Return the (X, Y) coordinate for the center point of the cell that contains the specified text.  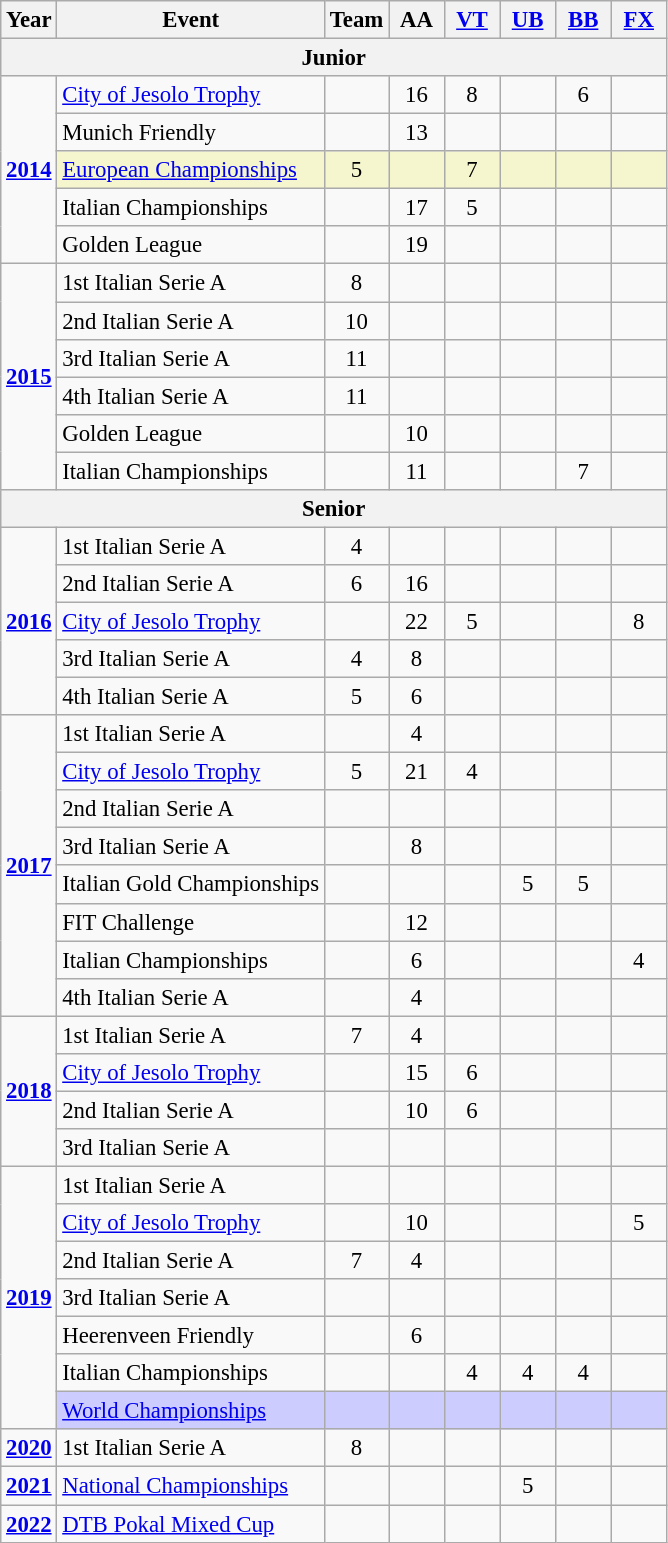
15 (417, 1073)
12 (417, 922)
17 (417, 208)
UB (528, 20)
2015 (29, 377)
Munich Friendly (191, 133)
22 (417, 621)
World Championships (191, 1411)
2016 (29, 621)
DTB Pokal Mixed Cup (191, 1524)
Year (29, 20)
2020 (29, 1449)
21 (417, 772)
Italian Gold Championships (191, 885)
AA (417, 20)
13 (417, 133)
2021 (29, 1486)
2014 (29, 170)
National Championships (191, 1486)
FIT Challenge (191, 922)
2017 (29, 866)
2018 (29, 1091)
FX (639, 20)
Senior (334, 509)
VT (472, 20)
Event (191, 20)
European Championships (191, 170)
19 (417, 245)
Heerenveen Friendly (191, 1336)
BB (583, 20)
Team (356, 20)
2022 (29, 1524)
Junior (334, 58)
2019 (29, 1298)
